Search for the cell housing the specified text and yield its [x, y] center coordinate. 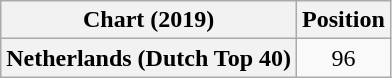
Netherlands (Dutch Top 40) [149, 58]
Chart (2019) [149, 20]
96 [344, 58]
Position [344, 20]
